Return the (x, y) coordinate for the center point of the cell that contains the specified text.  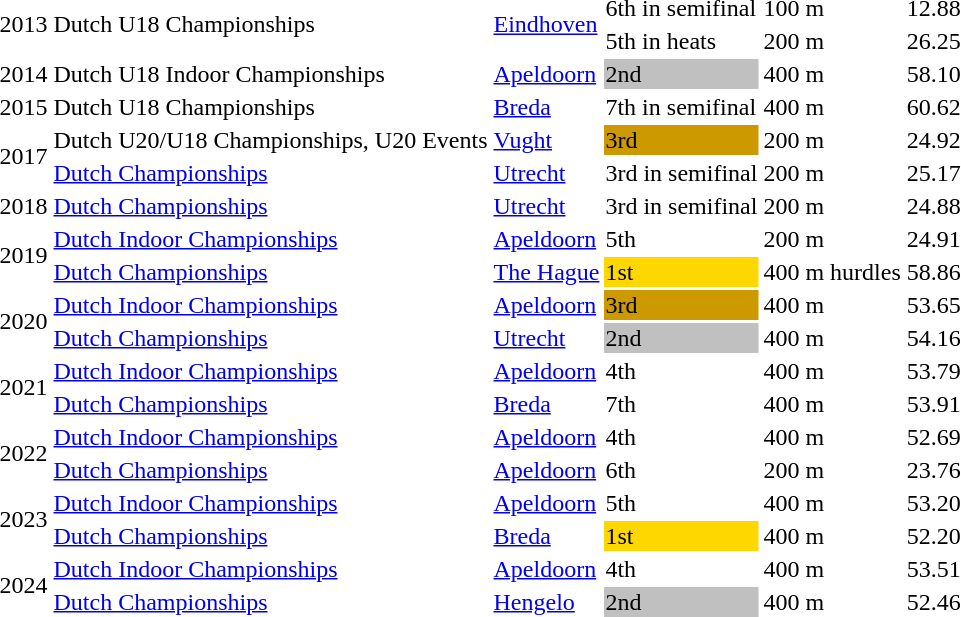
7th in semifinal (682, 107)
7th (682, 404)
Dutch U18 Championships (270, 107)
Dutch U20/U18 Championships, U20 Events (270, 140)
Vught (546, 140)
6th (682, 470)
400 m hurdles (832, 272)
Hengelo (546, 602)
The Hague (546, 272)
5th in heats (682, 41)
Dutch U18 Indoor Championships (270, 74)
